Identify which cell holds the provided text, then report its [X, Y] central coordinate. 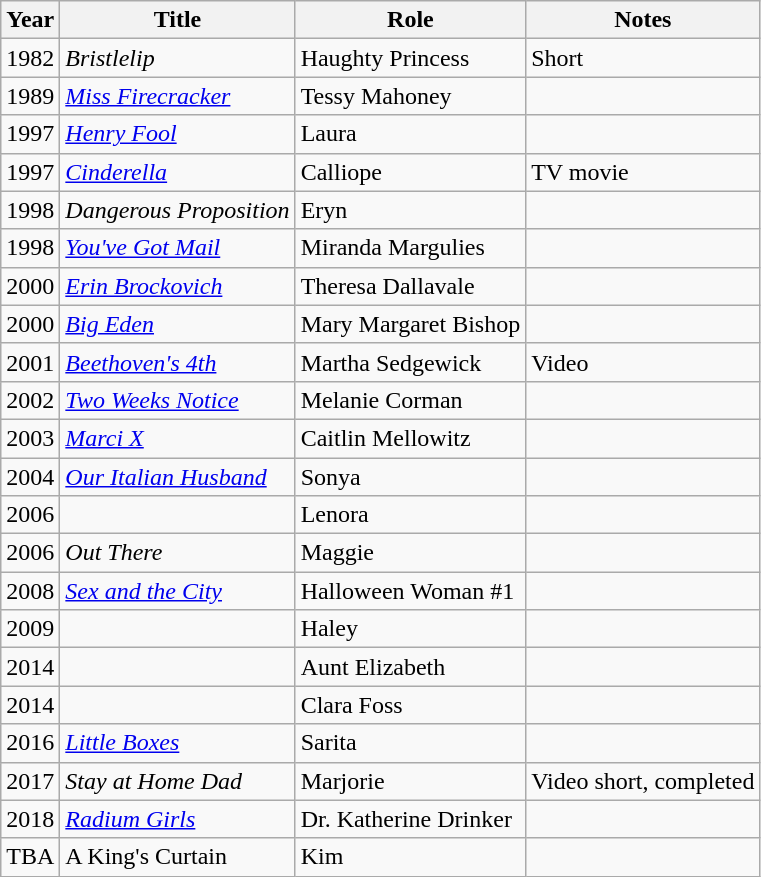
Bristlelip [178, 58]
1982 [30, 58]
Miranda Margulies [410, 248]
Little Boxes [178, 743]
TV movie [643, 172]
Eryn [410, 210]
Aunt Elizabeth [410, 667]
Laura [410, 134]
Halloween Woman #1 [410, 591]
Erin Brockovich [178, 286]
Year [30, 20]
2008 [30, 591]
2009 [30, 629]
Dangerous Proposition [178, 210]
2001 [30, 362]
Two Weeks Notice [178, 400]
Clara Foss [410, 705]
Haley [410, 629]
Stay at Home Dad [178, 781]
Dr. Katherine Drinker [410, 819]
A King's Curtain [178, 857]
Cinderella [178, 172]
TBA [30, 857]
Calliope [410, 172]
Melanie Corman [410, 400]
Lenora [410, 515]
Caitlin Mellowitz [410, 438]
Out There [178, 553]
Theresa Dallavale [410, 286]
Sex and the City [178, 591]
Beethoven's 4th [178, 362]
Marci X [178, 438]
Video short, completed [643, 781]
Kim [410, 857]
2016 [30, 743]
Our Italian Husband [178, 477]
Miss Firecracker [178, 96]
2002 [30, 400]
Marjorie [410, 781]
2017 [30, 781]
Radium Girls [178, 819]
1989 [30, 96]
Sarita [410, 743]
Martha Sedgewick [410, 362]
Title [178, 20]
Mary Margaret Bishop [410, 324]
Maggie [410, 553]
Role [410, 20]
Tessy Mahoney [410, 96]
Notes [643, 20]
Henry Fool [178, 134]
You've Got Mail [178, 248]
2018 [30, 819]
Haughty Princess [410, 58]
Sonya [410, 477]
Video [643, 362]
Short [643, 58]
2003 [30, 438]
2004 [30, 477]
Big Eden [178, 324]
